Locate the cell with the specified text and output its [X, Y] center coordinate. 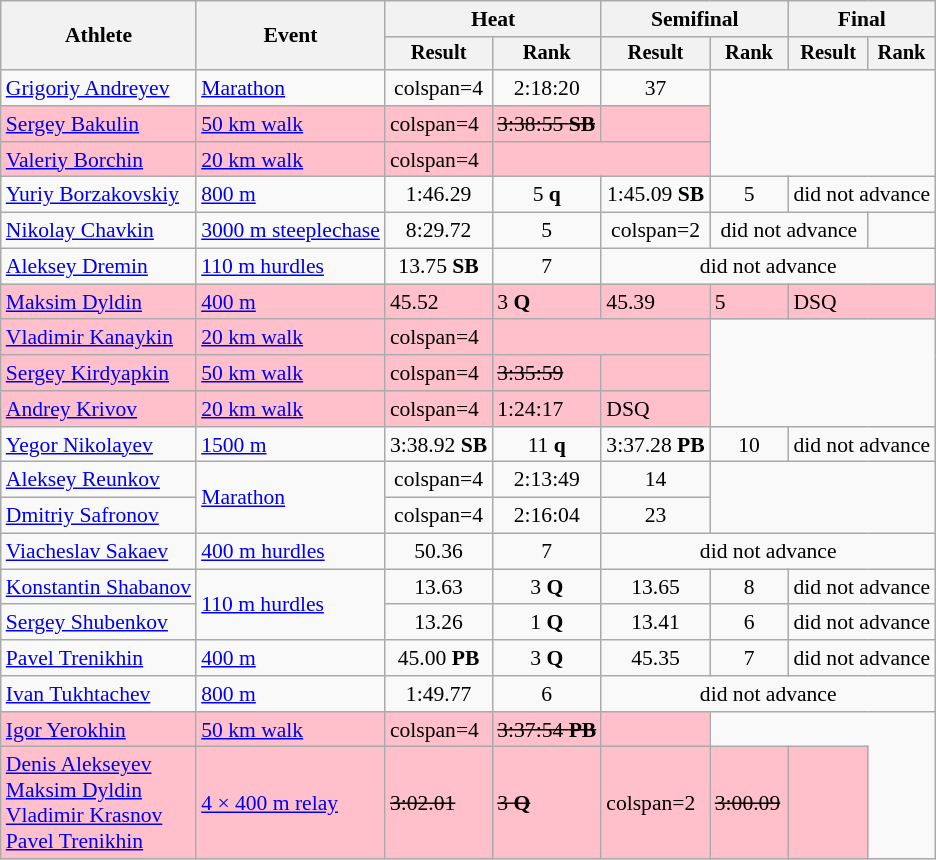
8 [750, 587]
13.63 [438, 587]
Konstantin Shabanov [98, 587]
3:37.28 PB [655, 445]
37 [655, 88]
50.36 [438, 552]
400 m hurdles [290, 552]
3:38.92 SB [438, 445]
Heat [493, 19]
Dmitriy Safronov [98, 516]
2:18:20 [546, 88]
Semifinal [694, 19]
3:35:59 [546, 373]
4 × 400 m relay [290, 803]
Andrey Krivov [98, 409]
Sergey Bakulin [98, 124]
1:46.29 [438, 195]
1:45.09 SB [655, 195]
Pavel Trenikhin [98, 658]
13.75 SB [438, 267]
3:38:55 SB [546, 124]
13.26 [438, 623]
Yuriy Borzakovskiy [98, 195]
3:02.01 [438, 803]
Denis AlekseyevMaksim DyldinVladimir KrasnovPavel Trenikhin [98, 803]
1500 m [290, 445]
13.65 [655, 587]
Nikolay Chavkin [98, 231]
1 Q [546, 623]
13.41 [655, 623]
Aleksey Dremin [98, 267]
23 [655, 516]
Yegor Nikolayev [98, 445]
3:37:54 PB [546, 730]
2:13:49 [546, 480]
Valeriy Borchin [98, 160]
45.35 [655, 658]
11 q [546, 445]
14 [655, 480]
45.00 PB [438, 658]
10 [750, 445]
45.52 [438, 302]
45.39 [655, 302]
Final [862, 19]
Sergey Kirdyapkin [98, 373]
Athlete [98, 36]
5 q [546, 195]
Maksim Dyldin [98, 302]
1:24:17 [546, 409]
Grigoriy Andreyev [98, 88]
Ivan Tukhtachev [98, 694]
8:29.72 [438, 231]
1:49.77 [438, 694]
Sergey Shubenkov [98, 623]
Vladimir Kanaykin [98, 338]
2:16:04 [546, 516]
Aleksey Reunkov [98, 480]
Viacheslav Sakaev [98, 552]
3:00.09 [750, 803]
Igor Yerokhin [98, 730]
3000 m steeplechase [290, 231]
Event [290, 36]
